Provide the [X, Y] coordinate of the cell's center where the given text is located.  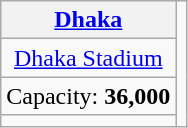
Dhaka Stadium [88, 58]
Capacity: 36,000 [88, 96]
Dhaka [88, 20]
